Determine the [x, y] coordinate at the center of the cell enclosing the given text.  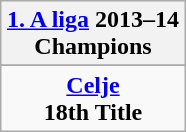
1. A liga 2013–14Champions [92, 34]
Celje18th Title [92, 98]
